From the cell containing the given text, extract its center point as (x, y) coordinate. 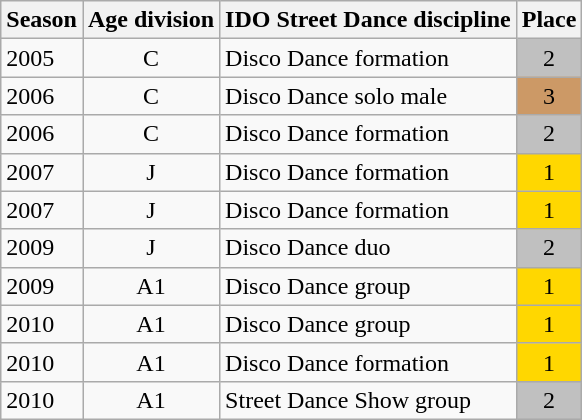
Place (549, 20)
Age division (150, 20)
Disco Dance solo male (368, 96)
2005 (42, 58)
3 (549, 96)
Street Dance Show group (368, 400)
Season (42, 20)
Disco Dance duo (368, 248)
IDO Street Dance discipline (368, 20)
